Find where the given text appears and provide that cell's center as [X, Y] coordinate. 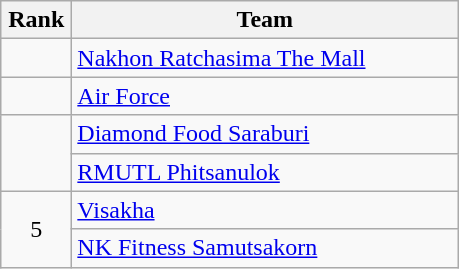
5 [36, 229]
RMUTL Phitsanulok [265, 172]
Air Force [265, 96]
Diamond Food Saraburi [265, 134]
Nakhon Ratchasima The Mall [265, 58]
Visakha [265, 210]
NK Fitness Samutsakorn [265, 248]
Team [265, 20]
Rank [36, 20]
